Provide the [x, y] coordinate of the cell's center where the given text is located.  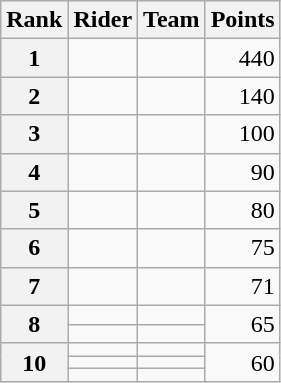
7 [34, 286]
8 [34, 324]
Team [172, 20]
Rank [34, 20]
5 [34, 210]
Points [242, 20]
2 [34, 96]
Rider [103, 20]
1 [34, 58]
80 [242, 210]
75 [242, 248]
100 [242, 134]
140 [242, 96]
10 [34, 362]
3 [34, 134]
4 [34, 172]
65 [242, 324]
440 [242, 58]
90 [242, 172]
60 [242, 362]
6 [34, 248]
71 [242, 286]
